Search for the cell housing the specified text and yield its [X, Y] center coordinate. 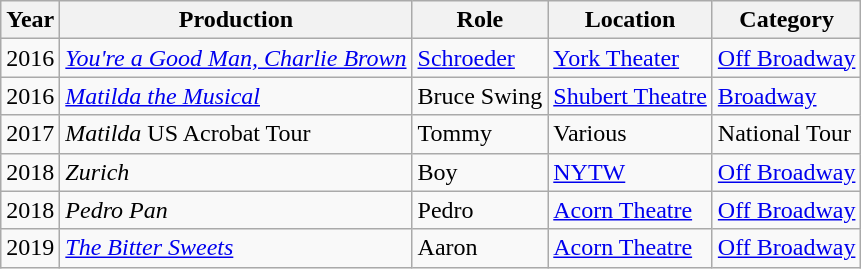
York Theater [630, 58]
Matilda the Musical [236, 96]
Year [30, 20]
Role [480, 20]
Bruce Swing [480, 96]
Pedro Pan [236, 210]
Broadway [786, 96]
Zurich [236, 172]
You're a Good Man, Charlie Brown [236, 58]
Various [630, 134]
NYTW [630, 172]
2019 [30, 248]
Tommy [480, 134]
Matilda US Acrobat Tour [236, 134]
Pedro [480, 210]
Location [630, 20]
Production [236, 20]
Shubert Theatre [630, 96]
Schroeder [480, 58]
Boy [480, 172]
Category [786, 20]
National Tour [786, 134]
Aaron [480, 248]
The Bitter Sweets [236, 248]
2017 [30, 134]
